Identify which cell holds the provided text, then report its [X, Y] central coordinate. 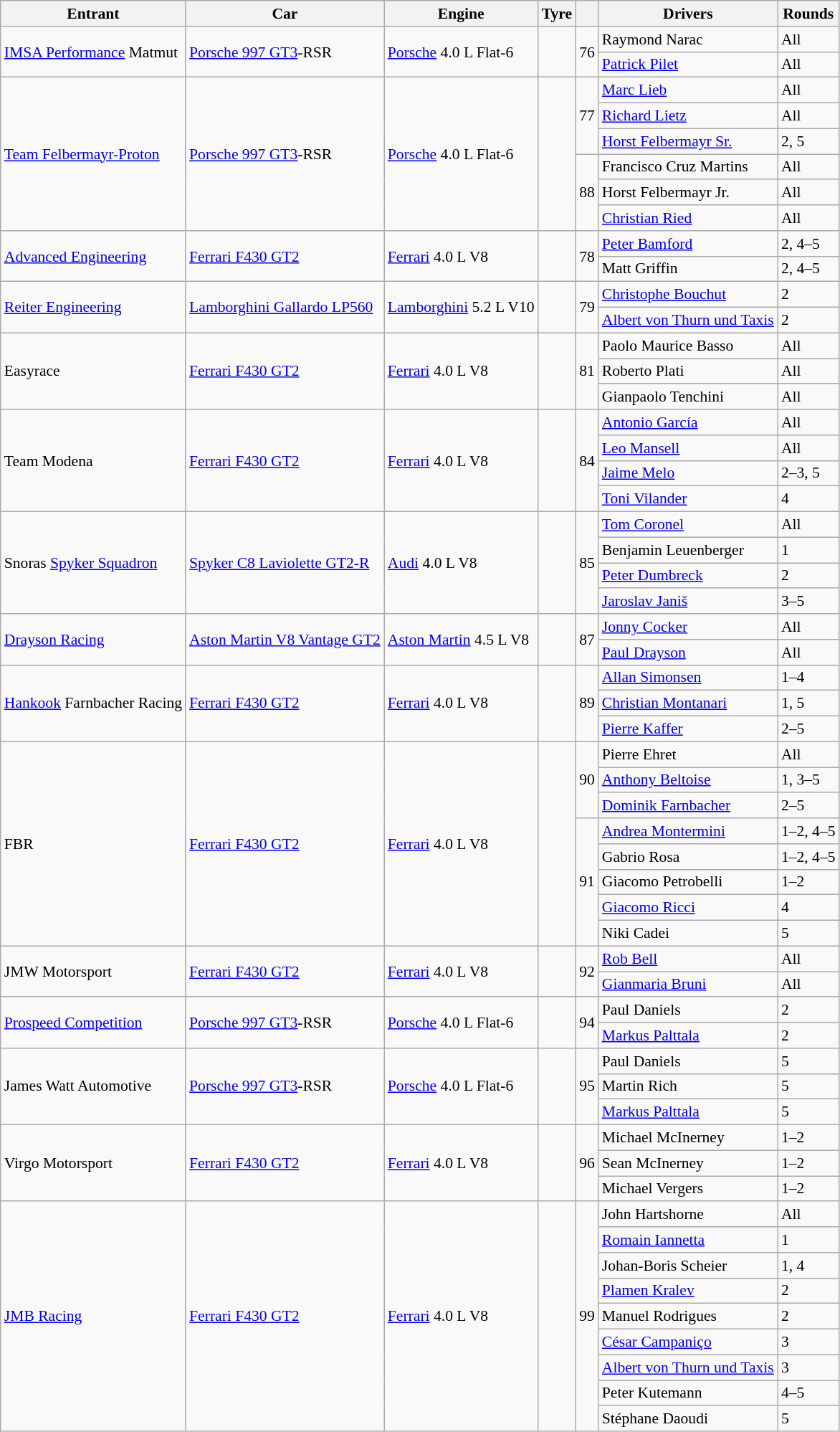
Francisco Cruz Martins [688, 167]
IMSA Performance Matmut [93, 52]
Advanced Engineering [93, 257]
Benjamin Leuenberger [688, 550]
Martin Rich [688, 1086]
Engine [462, 14]
Peter Bamford [688, 244]
Jaroslav Janiš [688, 602]
Andrea Montermini [688, 831]
91 [587, 882]
Peter Kutemann [688, 1393]
FBR [93, 843]
Tom Coronel [688, 525]
John Hartshorne [688, 1215]
Toni Vilander [688, 499]
Anthony Beltoise [688, 780]
Rounds [808, 14]
81 [587, 371]
Paul Drayson [688, 653]
Plamen Kralev [688, 1291]
2–3, 5 [808, 473]
Team Modena [93, 460]
Gianmaria Bruni [688, 985]
Pierre Kaffer [688, 729]
90 [587, 780]
JMW Motorsport [93, 971]
Richard Lietz [688, 116]
84 [587, 460]
César Campaniço [688, 1342]
Christian Ried [688, 218]
77 [587, 116]
Team Felbermayr-Proton [93, 154]
87 [587, 640]
Antonio García [688, 422]
Peter Dumbreck [688, 576]
Paolo Maurice Basso [688, 346]
1–4 [808, 678]
James Watt Automotive [93, 1087]
Gianpaolo Tenchini [688, 397]
Leo Mansell [688, 448]
Lamborghini 5.2 L V10 [462, 307]
Audi 4.0 L V8 [462, 563]
Johan-Boris Scheier [688, 1266]
89 [587, 703]
Marc Lieb [688, 90]
Roberto Plati [688, 371]
Lamborghini Gallardo LP560 [285, 307]
1, 3–5 [808, 780]
Aston Martin 4.5 L V8 [462, 640]
88 [587, 192]
Virgo Motorsport [93, 1163]
Giacomo Ricci [688, 908]
Dominik Farnbacher [688, 806]
95 [587, 1087]
4–5 [808, 1393]
Pierre Ehret [688, 754]
Raymond Narac [688, 39]
Michael McInerney [688, 1138]
Horst Felbermayr Sr. [688, 141]
Michael Vergers [688, 1189]
JMB Racing [93, 1317]
2, 5 [808, 141]
Jaime Melo [688, 473]
76 [587, 52]
Tyre [557, 14]
Spyker C8 Laviolette GT2-R [285, 563]
1, 5 [808, 703]
Car [285, 14]
Jonny Cocker [688, 627]
Aston Martin V8 Vantage GT2 [285, 640]
99 [587, 1317]
Niki Cadei [688, 934]
94 [587, 1023]
Prospeed Competition [93, 1023]
Christophe Bouchut [688, 295]
Allan Simonsen [688, 678]
Rob Bell [688, 959]
78 [587, 257]
Drayson Racing [93, 640]
Drivers [688, 14]
Christian Montanari [688, 703]
Romain Iannetta [688, 1240]
96 [587, 1163]
92 [587, 971]
Sean McInerney [688, 1163]
Stéphane Daoudi [688, 1419]
Matt Griffin [688, 269]
Patrick Pilet [688, 65]
1, 4 [808, 1266]
Hankook Farnbacher Racing [93, 703]
Gabrio Rosa [688, 857]
3–5 [808, 602]
Horst Felbermayr Jr. [688, 193]
85 [587, 563]
Easyrace [93, 371]
Snoras Spyker Squadron [93, 563]
79 [587, 307]
Entrant [93, 14]
Manuel Rodrigues [688, 1317]
Reiter Engineering [93, 307]
Giacomo Petrobelli [688, 882]
